Extract the [X, Y] coordinate from the center of the cell holding the provided text.  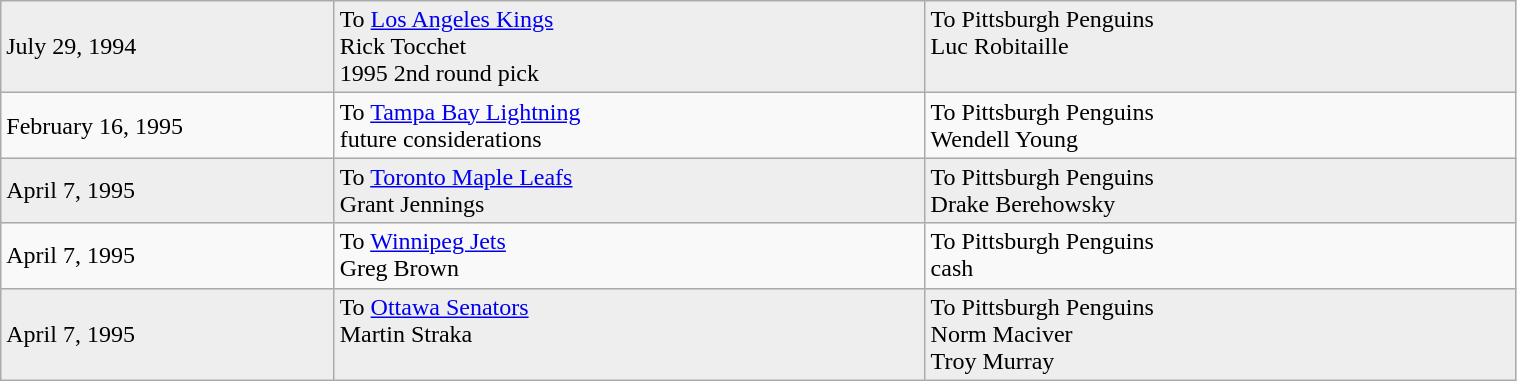
To Tampa Bay Lightningfuture considerations [630, 126]
To Pittsburgh PenguinsWendell Young [1220, 126]
To Pittsburgh Penguinscash [1220, 256]
To Pittsburgh PenguinsDrake Berehowsky [1220, 190]
To Pittsburgh PenguinsNorm MaciverTroy Murray [1220, 334]
February 16, 1995 [168, 126]
To Los Angeles KingsRick Tocchet1995 2nd round pick [630, 47]
To Winnipeg JetsGreg Brown [630, 256]
To Toronto Maple LeafsGrant Jennings [630, 190]
To Ottawa SenatorsMartin Straka [630, 334]
To Pittsburgh PenguinsLuc Robitaille [1220, 47]
July 29, 1994 [168, 47]
